Return the [X, Y] coordinate for the center point of the cell that contains the specified text.  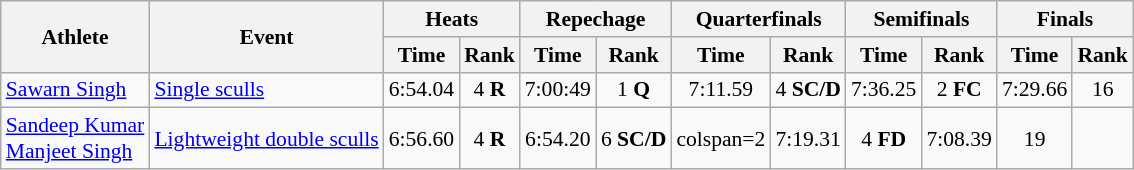
2 FC [958, 90]
4 FD [884, 138]
19 [1034, 138]
6:54.04 [422, 90]
7:00:49 [558, 90]
7:36.25 [884, 90]
6:54.20 [558, 138]
7:29.66 [1034, 90]
7:08.39 [958, 138]
Finals [1065, 19]
Athlete [76, 36]
Semifinals [922, 19]
6:56.60 [422, 138]
Sandeep KumarManjeet Singh [76, 138]
Lightweight double sculls [266, 138]
7:19.31 [808, 138]
Heats [452, 19]
Sawarn Singh [76, 90]
Single sculls [266, 90]
7:11.59 [720, 90]
1 Q [634, 90]
Repechage [596, 19]
Quarterfinals [758, 19]
4 SC/D [808, 90]
Event [266, 36]
16 [1102, 90]
colspan=2 [720, 138]
6 SC/D [634, 138]
